From the cell containing the given text, extract its center point as (x, y) coordinate. 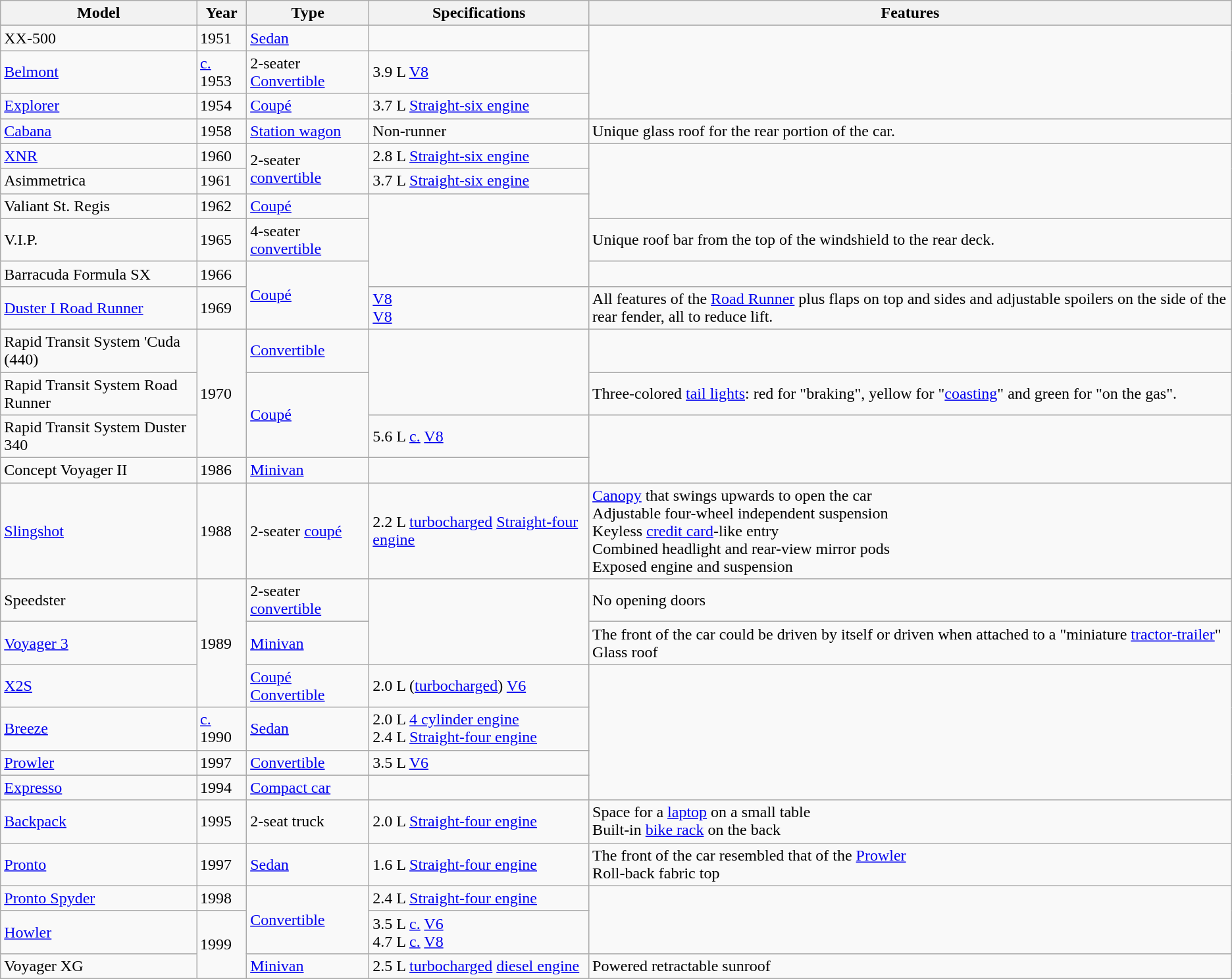
2.0 L 4 cylinder engine2.4 L Straight-four engine (479, 729)
Space for a laptop on a small tableBuilt-in bike rack on the back (911, 821)
Speedster (99, 600)
3.5 L c. V64.7 L c. V8 (479, 932)
c. 1990 (222, 729)
Expresso (99, 788)
Prowler (99, 763)
Rapid Transit System Duster 340 (99, 437)
Powered retractable sunroof (911, 966)
Howler (99, 932)
Explorer (99, 106)
1958 (222, 131)
Asimmetrica (99, 181)
2-seat truck (308, 821)
Type (308, 13)
1962 (222, 206)
Model (99, 13)
Rapid Transit System Road Runner (99, 393)
Concept Voyager II (99, 470)
2.0 L (turbocharged) V6 (479, 686)
2.4 L Straight-four engine (479, 898)
Valiant St. Regis (99, 206)
Backpack (99, 821)
Slingshot (99, 531)
Unique roof bar from the top of the windshield to the rear deck. (911, 239)
2-seater coupé (308, 531)
1994 (222, 788)
Three-colored tail lights: red for "braking", yellow for "coasting" and green for "on the gas". (911, 393)
Duster I Road Runner (99, 308)
2.8 L Straight-six engine (479, 156)
1995 (222, 821)
Voyager XG (99, 966)
1965 (222, 239)
2-seater Convertible (308, 72)
4-seater convertible (308, 239)
1989 (222, 643)
Rapid Transit System 'Cuda (440) (99, 350)
X2S (99, 686)
Year (222, 13)
No opening doors (911, 600)
1999 (222, 945)
1.6 L Straight-four engine (479, 865)
1988 (222, 531)
1954 (222, 106)
Specifications (479, 13)
1986 (222, 470)
1961 (222, 181)
Belmont (99, 72)
CoupéConvertible (308, 686)
Breeze (99, 729)
XNR (99, 156)
Station wagon (308, 131)
V.I.P. (99, 239)
2.2 L turbocharged Straight-four engine (479, 531)
2.0 L Straight-four engine (479, 821)
V8 V8 (479, 308)
XX-500 (99, 38)
5.6 L c. V8 (479, 437)
3.5 L V6 (479, 763)
All features of the Road Runner plus flaps on top and sides and adjustable spoilers on the side of the rear fender, all to reduce lift. (911, 308)
The front of the car resembled that of the ProwlerRoll-back fabric top (911, 865)
1970 (222, 393)
1969 (222, 308)
Non-runner (479, 131)
Unique glass roof for the rear portion of the car. (911, 131)
Cabana (99, 131)
2.5 L turbocharged diesel engine (479, 966)
Voyager 3 (99, 643)
Pronto (99, 865)
1960 (222, 156)
1966 (222, 274)
The front of the car could be driven by itself or driven when attached to a "miniature tractor-trailer"Glass roof (911, 643)
Barracuda Formula SX (99, 274)
1951 (222, 38)
c. 1953 (222, 72)
Pronto Spyder (99, 898)
Compact car (308, 788)
Features (911, 13)
3.9 L V8 (479, 72)
1998 (222, 898)
